Determine the [x, y] coordinate at the center of the cell enclosing the given text.  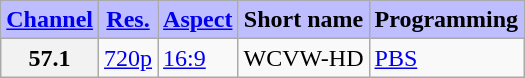
57.1 [50, 58]
PBS [446, 58]
WCVW-HD [304, 58]
720p [128, 58]
Short name [304, 20]
Aspect [198, 20]
Channel [50, 20]
16:9 [198, 58]
Programming [446, 20]
Res. [128, 20]
